Return the [X, Y] coordinate for the center point of the cell that contains the specified text.  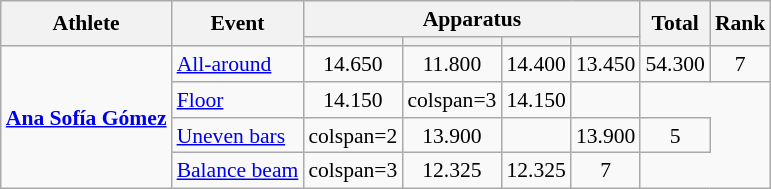
colspan=2 [352, 136]
Balance beam [238, 171]
14.650 [352, 64]
13.450 [606, 64]
Rank [740, 24]
Event [238, 24]
11.800 [452, 64]
Total [674, 24]
54.300 [674, 64]
Ana Sofía Gómez [86, 117]
All-around [238, 64]
Floor [238, 100]
Apparatus [472, 19]
Athlete [86, 24]
5 [674, 136]
Uneven bars [238, 136]
14.400 [536, 64]
